Search for the cell housing the specified text and yield its [X, Y] center coordinate. 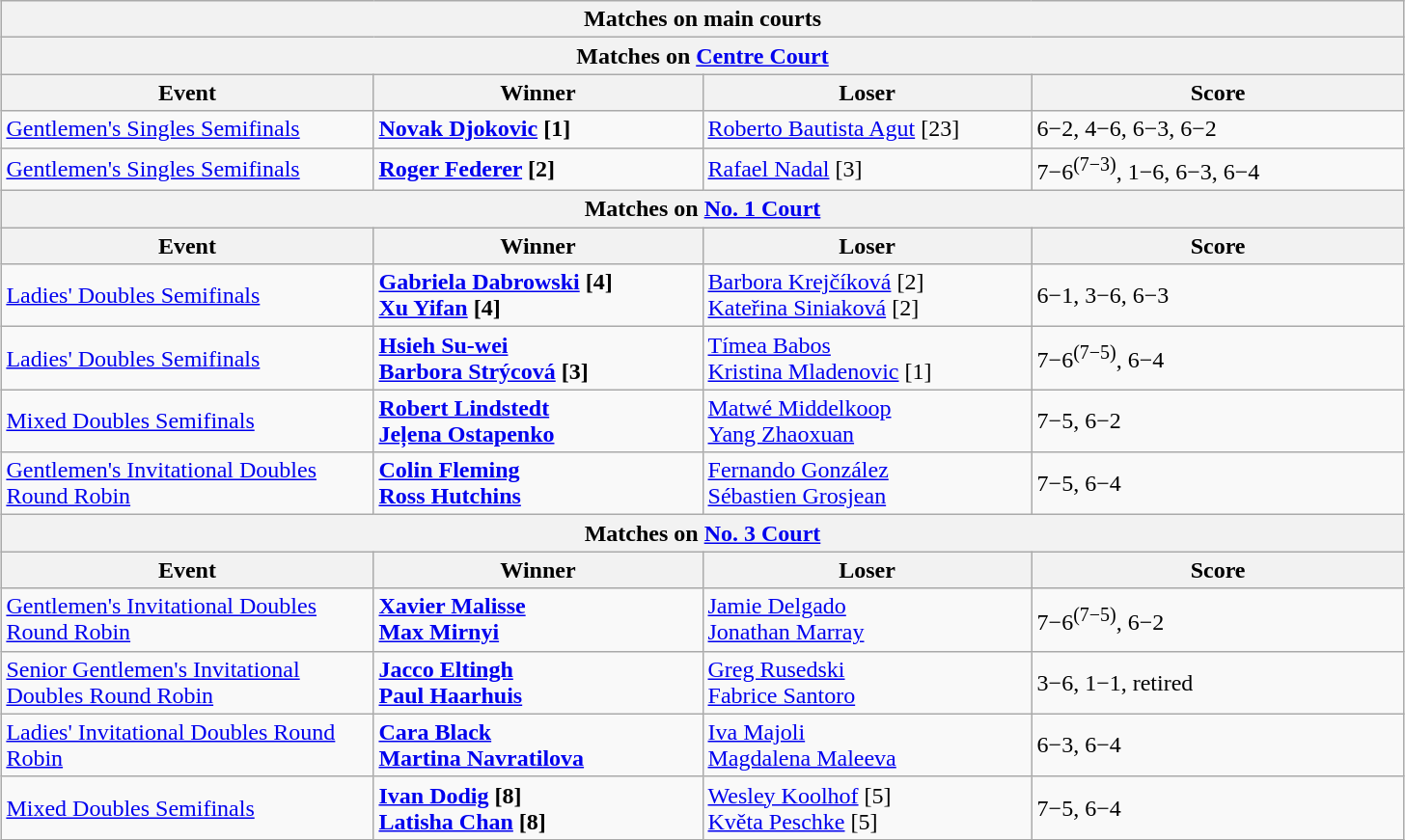
Senior Gentlemen's Invitational Doubles Round Robin [187, 683]
Jacco Eltingh Paul Haarhuis [538, 683]
Wesley Koolhof [5] Květa Peschke [5] [867, 808]
7−6(7−5), 6−2 [1218, 619]
Roberto Bautista Agut [23] [867, 129]
Jamie Delgado Jonathan Marray [867, 619]
Fernando González Sébastien Grosjean [867, 484]
Tímea Babos Kristina Mladenovic [1] [867, 359]
Iva Majoli Magdalena Maleeva [867, 745]
Matches on main courts [702, 19]
Hsieh Su-wei Barbora Strýcová [3] [538, 359]
7−6(7−3), 1−6, 6−3, 6−4 [1218, 170]
Novak Djokovic [1] [538, 129]
Matches on No. 1 Court [702, 209]
3−6, 1−1, retired [1218, 683]
Roger Federer [2] [538, 170]
Matches on No. 3 Court [702, 533]
6−2, 4−6, 6−3, 6−2 [1218, 129]
Ivan Dodig [8] Latisha Chan [8] [538, 808]
6−3, 6−4 [1218, 745]
Barbora Krejčíková [2] Kateřina Siniaková [2] [867, 295]
Colin Fleming Ross Hutchins [538, 484]
Rafael Nadal [3] [867, 170]
7−5, 6−2 [1218, 420]
Ladies' Invitational Doubles Round Robin [187, 745]
Matches on Centre Court [702, 56]
Matwé Middelkoop Yang Zhaoxuan [867, 420]
Cara Black Martina Navratilova [538, 745]
Robert Lindstedt Jeļena Ostapenko [538, 420]
7−6(7−5), 6−4 [1218, 359]
Xavier Malisse Max Mirnyi [538, 619]
Gabriela Dabrowski [4] Xu Yifan [4] [538, 295]
6−1, 3−6, 6−3 [1218, 295]
Greg Rusedski Fabrice Santoro [867, 683]
